Extract the (x, y) coordinate from the center of the cell holding the provided text.  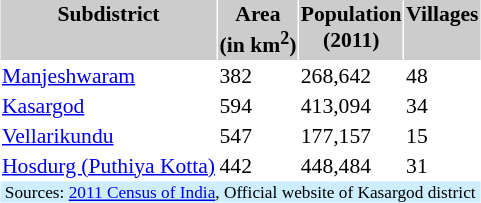
442 (258, 165)
15 (442, 135)
Sources: 2011 Census of India, Official website of Kasargod district (240, 192)
547 (258, 135)
Subdistrict (108, 30)
177,157 (351, 135)
594 (258, 105)
Villages (442, 30)
31 (442, 165)
Kasargod (108, 105)
413,094 (351, 105)
Manjeshwaram (108, 75)
382 (258, 75)
34 (442, 105)
268,642 (351, 75)
448,484 (351, 165)
Area(in km2) (258, 30)
Population(2011) (351, 30)
48 (442, 75)
Vellarikundu (108, 135)
Hosdurg (Puthiya Kotta) (108, 165)
